For the text-containing cell, return its midpoint in [X, Y] coordinate format. 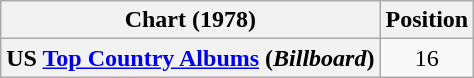
US Top Country Albums (Billboard) [190, 58]
Position [427, 20]
16 [427, 58]
Chart (1978) [190, 20]
